Return the (x, y) coordinate for the center point of the cell that contains the specified text.  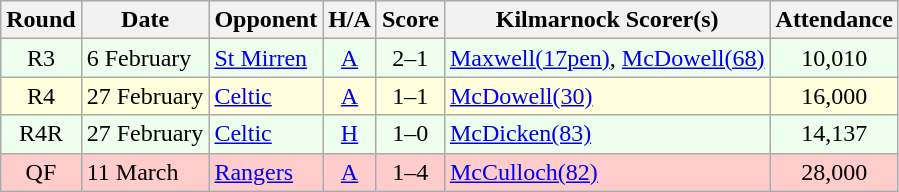
28,000 (834, 172)
10,010 (834, 58)
R3 (41, 58)
Opponent (266, 20)
14,137 (834, 134)
1–1 (410, 96)
6 February (145, 58)
Kilmarnock Scorer(s) (607, 20)
2–1 (410, 58)
H (350, 134)
St Mirren (266, 58)
16,000 (834, 96)
QF (41, 172)
1–0 (410, 134)
Date (145, 20)
1–4 (410, 172)
Score (410, 20)
McCulloch(82) (607, 172)
Round (41, 20)
H/A (350, 20)
McDowell(30) (607, 96)
McDicken(83) (607, 134)
Maxwell(17pen), McDowell(68) (607, 58)
Attendance (834, 20)
11 March (145, 172)
R4 (41, 96)
Rangers (266, 172)
R4R (41, 134)
